Return the [X, Y] coordinate for the center point of the cell that contains the specified text.  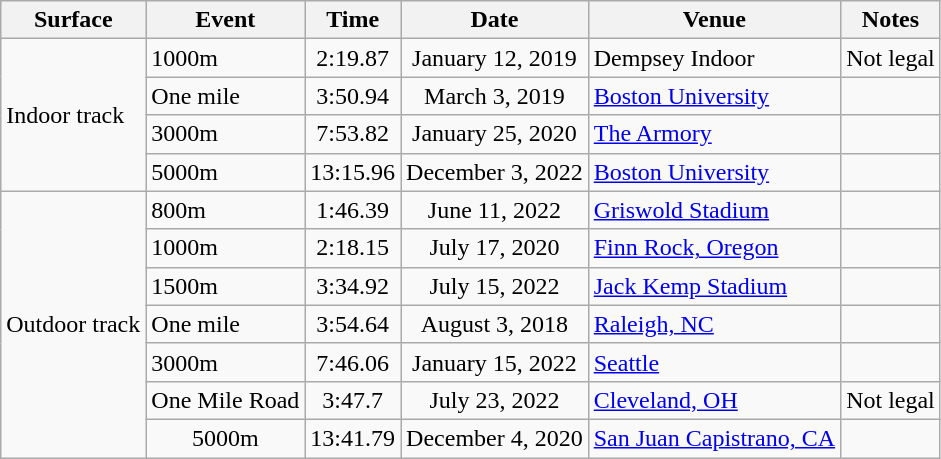
3:54.64 [353, 324]
2:19.87 [353, 58]
July 15, 2022 [495, 286]
Surface [74, 20]
Finn Rock, Oregon [714, 248]
One Mile Road [226, 400]
Indoor track [74, 115]
Venue [714, 20]
Seattle [714, 362]
December 3, 2022 [495, 172]
San Juan Capistrano, CA [714, 438]
3:50.94 [353, 96]
The Armory [714, 134]
August 3, 2018 [495, 324]
2:18.15 [353, 248]
Cleveland, OH [714, 400]
Notes [891, 20]
June 11, 2022 [495, 210]
July 23, 2022 [495, 400]
Outdoor track [74, 324]
January 25, 2020 [495, 134]
July 17, 2020 [495, 248]
Time [353, 20]
Event [226, 20]
13:41.79 [353, 438]
13:15.96 [353, 172]
3:47.7 [353, 400]
Griswold Stadium [714, 210]
3:34.92 [353, 286]
7:53.82 [353, 134]
1:46.39 [353, 210]
7:46.06 [353, 362]
Raleigh, NC [714, 324]
January 15, 2022 [495, 362]
March 3, 2019 [495, 96]
800m [226, 210]
1500m [226, 286]
Jack Kemp Stadium [714, 286]
December 4, 2020 [495, 438]
Dempsey Indoor [714, 58]
Date [495, 20]
January 12, 2019 [495, 58]
